For the text-containing cell, return its midpoint in (X, Y) coordinate format. 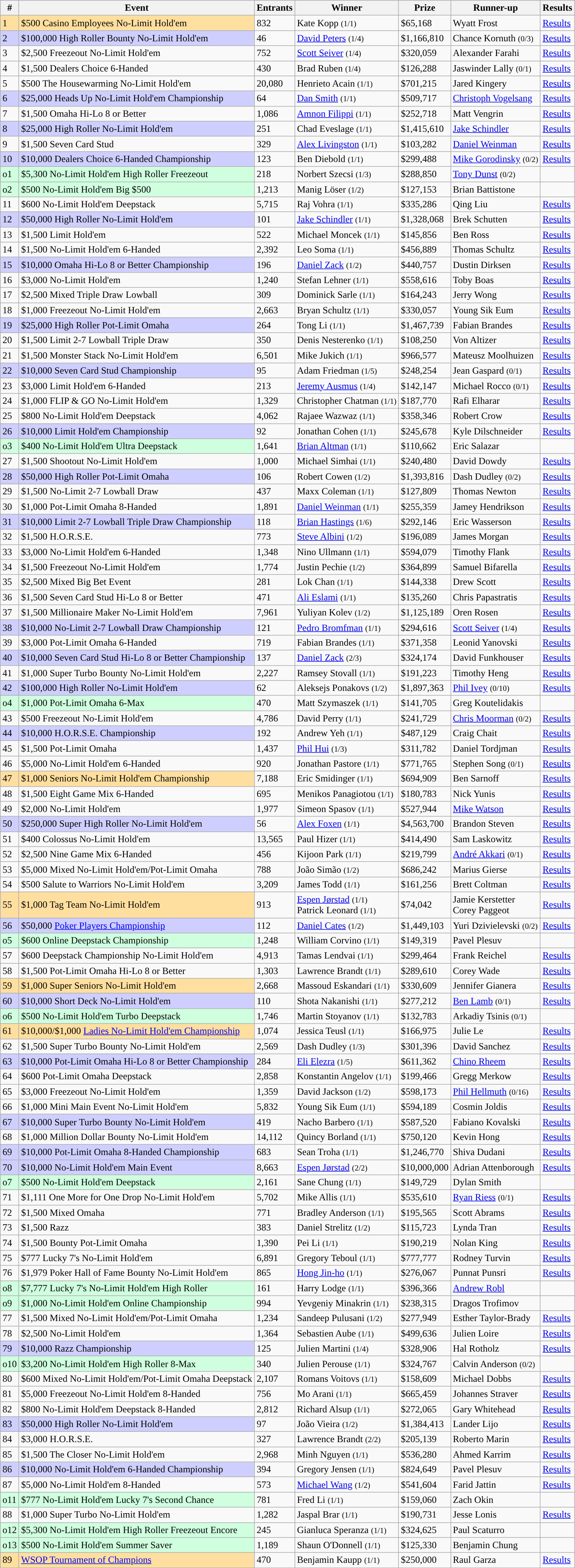
72 (10, 1213)
$50,000 Poker Players Championship (137, 926)
Pei Li (1/1) (347, 1243)
Andrew Robl (496, 1288)
$1,415,610 (425, 129)
Event (137, 8)
$1,384,413 (425, 1424)
$158,609 (425, 1379)
$127,153 (425, 189)
Brett Coltman (496, 884)
$966,577 (425, 355)
Alexander Farahi (496, 53)
Simeon Spasov (1/1) (347, 809)
Mateusz Moolhuizen (496, 355)
João Vieira (1/2) (347, 1424)
Michael Simhai (1/1) (347, 461)
Benjamin Kaupp (1/1) (347, 1560)
$330,609 (425, 986)
Tony Dunst (0/2) (496, 174)
$10,000 Seven Card Stud Hi-Lo 8 or Better Championship (137, 658)
Jared Kingery (496, 83)
Julien Martini (1/4) (347, 1348)
Matt Szymaszek (1/1) (347, 703)
$10,000 Limit 2-7 Lowball Triple Draw Championship (137, 522)
14 (10, 250)
43 (10, 718)
Dustin Dirksen (496, 265)
Daniel Weinman (1/1) (347, 507)
192 (275, 733)
Sandeep Pulusani (1/2) (347, 1318)
$1,500 No-Limit Hold'em 6-Handed (137, 250)
Henrieto Acain (1/1) (347, 83)
161 (275, 1288)
1,086 (275, 114)
37 (10, 612)
10 (10, 159)
Rajaee Wazwaz (1/1) (347, 416)
12 (10, 220)
$25,000 Heads Up No-Limit Hold'em Championship (137, 98)
$1,000 Super Turbo Bounty No-Limit Hold'em (137, 673)
$205,139 (425, 1439)
9 (10, 144)
Jake Schindler (1/1) (347, 220)
Gregg Merkow (496, 1076)
Fabian Brandes (496, 325)
$161,256 (425, 884)
13,565 (275, 839)
83 (10, 1424)
$1,500 No-Limit 2-7 Lowball Draw (137, 492)
Chad Eveslage (1/1) (347, 129)
110 (275, 1001)
Daniel Strelitz (1/2) (347, 1228)
Leo Soma (1/1) (347, 250)
Aleksejs Ponakovs (1/2) (347, 688)
$328,906 (425, 1348)
329 (275, 144)
Michael Wang (1/2) (347, 1485)
$74,042 (425, 905)
Winner (347, 8)
$3,000 H.O.R.S.E. (137, 1439)
$3,000 Pot-Limit Omaha 6-Handed (137, 642)
$7,777 Lucky 7's No-Limit Hold'em High Roller (137, 1288)
$665,459 (425, 1394)
Dominick Sarle (1/1) (347, 295)
123 (275, 159)
832 (275, 23)
Ben Lamb (0/1) (496, 1001)
o11 (10, 1500)
Nick Yunis (496, 794)
Greg Koutelidakis (496, 703)
$299,464 (425, 956)
Kyle Dilschneider (496, 431)
$10,000 No-Limit Hold'em Main Event (137, 1167)
19 (10, 325)
Corey Wade (496, 971)
$1,000 No-Limit Hold'em Online Championship (137, 1303)
$5,300 No-Limit Hold'em High Roller Freezeout Encore (137, 1530)
1,891 (275, 507)
$1,111 One More for One Drop No-Limit Hold'em (137, 1198)
Samuel Bifarella (496, 567)
49 (10, 809)
$686,242 (425, 869)
$180,783 (425, 794)
$371,358 (425, 642)
Dash Dudley (0/2) (496, 476)
63 (10, 1061)
4 (10, 68)
Phil Ivey (0/10) (496, 688)
David Peters (1/4) (347, 38)
$500 Freezeout No-Limit Hold'em (137, 718)
2,858 (275, 1076)
6,891 (275, 1258)
$487,129 (425, 733)
$10,000 Limit Hold'em Championship (137, 431)
$311,782 (425, 748)
522 (275, 235)
788 (275, 869)
80 (10, 1379)
34 (10, 567)
$100,000 High Roller Bounty No-Limit Hold'em (137, 38)
112 (275, 926)
Brian Battistone (496, 189)
$2,500 Nine Game Mix 6-Handed (137, 854)
419 (275, 1122)
106 (275, 476)
30 (10, 507)
$166,975 (425, 1031)
36 (10, 597)
Frank Reichel (496, 956)
Bradley Anderson (1/1) (347, 1213)
$10,000 Super Turbo Bounty No-Limit Hold'em (137, 1122)
$149,319 (425, 941)
52 (10, 854)
2,161 (275, 1182)
471 (275, 597)
383 (275, 1228)
88 (10, 1515)
Mike Gorodinsky (0/2) (496, 159)
Young Sik Eum (496, 310)
55 (10, 905)
$1,166,810 (425, 38)
$3,000 Limit Hold'em 6-Handed (137, 386)
Thomas Newton (496, 492)
1,282 (275, 1515)
$149,729 (425, 1182)
$777 No-Limit Hold'em Lucky 7's Second Chance (137, 1500)
Raul Garza (496, 1560)
$240,480 (425, 461)
Drew Scott (496, 582)
Von Altizer (496, 340)
$289,610 (425, 971)
1,774 (275, 567)
$288,850 (425, 174)
92 (275, 431)
18 (10, 310)
$500 Casino Employees No-Limit Hold'em (137, 23)
Jaspal Brar (1/1) (347, 1515)
38 (10, 627)
Harry Lodge (1/1) (347, 1288)
$3,000 Freezeout No-Limit Hold'em (137, 1092)
$2,500 Mixed Big Bet Event (137, 582)
Stefan Lehner (1/1) (347, 280)
251 (275, 129)
78 (10, 1333)
33 (10, 552)
771 (275, 1213)
$245,678 (425, 431)
1,364 (275, 1333)
o6 (10, 1016)
$358,346 (425, 416)
$187,770 (425, 401)
Benjamin Chung (496, 1545)
86 (10, 1470)
Robert Crow (496, 416)
$250,000 (425, 1560)
$499,636 (425, 1333)
Brian Altman (1/1) (347, 446)
218 (275, 174)
Nino Ullmann (1/1) (347, 552)
Brian Hastings (1/6) (347, 522)
Pedro Bromfman (1/1) (347, 627)
2,668 (275, 986)
2,569 (275, 1046)
2,968 (275, 1454)
$1,500 Dealers Choice 6-Handed (137, 68)
Entrants (275, 8)
$10,000/$1,000 Ladies No-Limit Hold'em Championship (137, 1031)
1,213 (275, 189)
Chino Rheem (496, 1061)
$25,000 High Roller Pot-Limit Omaha (137, 325)
$50,000 High Roller Pot-Limit Omaha (137, 476)
1,390 (275, 1243)
$324,174 (425, 658)
7,188 (275, 779)
Eric Smidinger (1/1) (347, 779)
79 (10, 1348)
$292,146 (425, 522)
$10,000 No-Limit 2-7 Lowball Draw Championship (137, 627)
$132,783 (425, 1016)
1,746 (275, 1016)
$1,500 Seven Card Stud Hi-Lo 8 or Better (137, 597)
24 (10, 401)
Chris Moorman (0/2) (496, 718)
$276,067 (425, 1273)
77 (10, 1318)
$600 Pot-Limit Omaha Deepstack (137, 1076)
$65,168 (425, 23)
81 (10, 1394)
$1,000 Super Seniors No-Limit Hold'em (137, 986)
Cosmin Joldis (496, 1107)
920 (275, 764)
994 (275, 1303)
$600 Online Deepstack Championship (137, 941)
$500 No-Limit Hold'em Turbo Deepstack (137, 1016)
$10,000 H.O.R.S.E. Championship (137, 733)
$600 Mixed No-Limit Hold'em/Pot-Limit Omaha Deepstack (137, 1379)
781 (275, 1500)
Jeremy Ausmus (1/4) (347, 386)
57 (10, 956)
Brad Ruben (1/4) (347, 68)
Gregory Teboul (1/1) (347, 1258)
Ben Diebold (1/1) (347, 159)
o9 (10, 1303)
$2,000 No-Limit Hold'em (137, 809)
$10,000,000 (425, 1167)
$1,500 Mixed No-Limit Hold'em/Pot-Limit Omaha (137, 1318)
Zach Okin (496, 1500)
Espen Jørstad (2/2) (347, 1167)
50 (10, 824)
101 (275, 220)
Timothy Heng (496, 673)
$800 No-Limit Hold'em Deepstack 8-Handed (137, 1409)
Dylan Smith (496, 1182)
$750,120 (425, 1137)
65 (10, 1092)
Jonathan Cohen (1/1) (347, 431)
Jesse Lonis (496, 1515)
$110,662 (425, 446)
Farid Jattin (496, 1485)
Brandon Steven (496, 824)
$594,189 (425, 1107)
$1,500 Limit Hold'em (137, 235)
66 (10, 1107)
118 (275, 522)
$219,799 (425, 854)
WSOP Tournament of Champions (137, 1560)
$777,777 (425, 1258)
Jerry Wong (496, 295)
$800 No-Limit Hold'em Deepstack (137, 416)
Alex Foxen (1/1) (347, 824)
$777 Lucky 7's No-Limit Hold'em (137, 1258)
Calvin Anderson (0/2) (496, 1364)
25 (10, 416)
Justin Pechie (1/2) (347, 567)
69 (10, 1152)
Prize (425, 8)
76 (10, 1273)
Yuliyan Kolev (1/2) (347, 612)
Sam Laskowitz (496, 839)
$1,125,189 (425, 612)
$277,212 (425, 1001)
Toby Boas (496, 280)
$10,000 Pot-Limit Omaha 8-Handed Championship (137, 1152)
85 (10, 1454)
o3 (10, 446)
$1,500 The Closer No-Limit Hold'em (137, 1454)
$299,488 (425, 159)
$10,000 Razz Championship (137, 1348)
$4,563,700 (425, 824)
Marius Gierse (496, 869)
$164,243 (425, 295)
Adrian Attenborough (496, 1167)
Brek Schutten (496, 220)
$335,286 (425, 204)
Julie Le (496, 1031)
Yevgeniy Minakrin (1/1) (347, 1303)
João Simão (1/2) (347, 869)
Quincy Borland (1/1) (347, 1137)
Sebastien Aube (1/1) (347, 1333)
13 (10, 235)
$1,500 Seven Card Stud (137, 144)
$500 No-Limit Hold'em Deepstack (137, 1182)
Jake Schindler (496, 129)
3 (10, 53)
$238,315 (425, 1303)
$600 Deepstack Championship No-Limit Hold'em (137, 956)
# (10, 8)
Kate Kopp (1/1) (347, 23)
$10,000 Omaha Hi-Lo 8 or Better Championship (137, 265)
Runner-up (496, 8)
Fabian Brandes (1/1) (347, 642)
340 (275, 1364)
2,812 (275, 1409)
87 (10, 1485)
Nacho Barbero (1/1) (347, 1122)
$1,500 Bounty Pot-Limit Omaha (137, 1243)
$364,899 (425, 567)
$324,767 (425, 1364)
$320,059 (425, 53)
2,663 (275, 310)
$190,731 (425, 1515)
5 (10, 83)
2,107 (275, 1379)
6,501 (275, 355)
$558,616 (425, 280)
$527,944 (425, 809)
137 (275, 658)
Manig Löser (1/2) (347, 189)
$400 Colossus No-Limit Hold'em (137, 839)
$2,500 Freezeout No-Limit Hold'em (137, 53)
Julien Loire (496, 1333)
Paul Scaturro (496, 1530)
Gary Whitehead (496, 1409)
$10,000 Pot-Limit Omaha Hi-Lo 8 or Better Championship (137, 1061)
$135,260 (425, 597)
95 (275, 370)
719 (275, 642)
o4 (10, 703)
Ryan Riess (0/1) (496, 1198)
$1,500 Pot-Limit Omaha (137, 748)
$694,909 (425, 779)
40 (10, 658)
Massoud Eskandari (1/1) (347, 986)
Ben Ross (496, 235)
$536,280 (425, 1454)
$1,500 Shootout No-Limit Hold'em (137, 461)
309 (275, 295)
752 (275, 53)
125 (275, 1348)
350 (275, 340)
Eli Elezra (1/5) (347, 1061)
Adam Friedman (1/5) (347, 370)
Denis Nesterenko (1/1) (347, 340)
$1,328,068 (425, 220)
1,189 (275, 1545)
Sane Chung (1/1) (347, 1182)
$535,610 (425, 1198)
$1,500 Freezeout No-Limit Hold'em (137, 567)
Richard Alsup (1/1) (347, 1409)
$252,718 (425, 114)
$1,500 Millionaire Maker No-Limit Hold'em (137, 612)
437 (275, 492)
Jamie Kerstetter Corey Paggeot (496, 905)
29 (10, 492)
Timothy Flank (496, 552)
Jonathan Pastore (1/1) (347, 764)
Johannes Straver (496, 1394)
Ali Eslami (1/1) (347, 597)
59 (10, 986)
$103,282 (425, 144)
1,977 (275, 809)
Rodney Turvin (496, 1258)
$10,000 No-Limit Hold'em 6-Handed Championship (137, 1470)
Shota Nakanishi (1/1) (347, 1001)
Dragos Trofimov (496, 1303)
7 (10, 114)
André Akkari (0/1) (496, 854)
61 (10, 1031)
$1,000 Pot-Limit Omaha 6-Max (137, 703)
$272,065 (425, 1409)
Roberto Marin (496, 1439)
$440,757 (425, 265)
Martin Stoyanov (1/1) (347, 1016)
1,248 (275, 941)
Gianluca Speranza (1/1) (347, 1530)
60 (10, 1001)
15 (10, 265)
David Dowdy (496, 461)
Stephen Song (0/1) (496, 764)
74 (10, 1243)
2,227 (275, 673)
$277,949 (425, 1318)
Daniel Cates (1/2) (347, 926)
456 (275, 854)
$324,625 (425, 1530)
$1,393,816 (425, 476)
$587,520 (425, 1122)
683 (275, 1152)
Nolan King (496, 1243)
David Perry (1/1) (347, 718)
$126,288 (425, 68)
Alex Livingston (1/1) (347, 144)
213 (275, 386)
$598,173 (425, 1092)
$1,000 Million Dollar Bounty No-Limit Hold'em (137, 1137)
35 (10, 582)
Chance Kornuth (0/3) (496, 38)
73 (10, 1228)
47 (10, 779)
$301,396 (425, 1046)
$125,330 (425, 1545)
89 (10, 1560)
Thomas Schultz (496, 250)
Daniel Tordjman (496, 748)
1,641 (275, 446)
$127,809 (425, 492)
Christoph Vogelsang (496, 98)
26 (10, 431)
48 (10, 794)
21 (10, 355)
1,234 (275, 1318)
23 (10, 386)
Mike Watson (496, 809)
39 (10, 642)
Daniel Zack (2/3) (347, 658)
Ben Sarnoff (496, 779)
$1,467,739 (425, 325)
20 (10, 340)
$5,000 No-Limit Hold'em 6-Handed (137, 764)
20,080 (275, 83)
Menikos Panagiotou (1/1) (347, 794)
Daniel Weinman (496, 144)
1,359 (275, 1092)
32 (10, 537)
264 (275, 325)
$1,500 Monster Stack No-Limit Hold'em (137, 355)
$771,765 (425, 764)
Scott Abrams (496, 1213)
Mo Arani (1/1) (347, 1394)
Esther Taylor-Brady (496, 1318)
$1,500 Super Turbo Bounty No-Limit Hold'em (137, 1046)
5,715 (275, 204)
Amnon Filippi (1/1) (347, 114)
2,392 (275, 250)
$10,000 Dealers Choice 6-Handed Championship (137, 159)
$5,000 Mixed No-Limit Hold'em/Pot-Limit Omaha (137, 869)
$3,200 No-Limit Hold'em High Roller 8-Max (137, 1364)
$1,500 Razz (137, 1228)
Jean Gaspard (0/1) (496, 370)
1,437 (275, 748)
Jessica Teusl (1/1) (347, 1031)
o12 (10, 1530)
41 (10, 673)
$141,705 (425, 703)
Ahmed Karrim (496, 1454)
$1,000 Tag Team No-Limit Hold'em (137, 905)
67 (10, 1122)
Yuri Dzivielevski (0/2) (496, 926)
Konstantin Angelov (1/1) (347, 1076)
Lawrence Brandt (2/2) (347, 1439)
Maxx Coleman (1/1) (347, 492)
1,000 (275, 461)
$500 No-Limit Hold'em Big $500 (137, 189)
$159,060 (425, 1500)
Kijoon Park (1/1) (347, 854)
Lawrence Brandt (1/1) (347, 971)
28 (10, 476)
$3,000 No-Limit Hold'em (137, 280)
913 (275, 905)
Punnat Punsri (496, 1273)
245 (275, 1530)
Arkadiy Tsinis (0/1) (496, 1016)
$330,057 (425, 310)
Jamey Hendrikson (496, 507)
Hong Jin-ho (1/1) (347, 1273)
$145,856 (425, 235)
$250,000 Super High Roller No-Limit Hold'em (137, 824)
Gregory Jensen (1/1) (347, 1470)
Andrew Yeh (1/1) (347, 733)
Phil Hui (1/3) (347, 748)
$396,366 (425, 1288)
Minh Nguyen (1/1) (347, 1454)
$500 The Housewarming No-Limit Hold'em (137, 83)
$255,359 (425, 507)
$1,246,770 (425, 1152)
Lander Lijo (496, 1424)
$10,000 Seven Card Stud Championship (137, 370)
7,961 (275, 612)
Daniel Zack (1/2) (347, 265)
o10 (10, 1364)
o5 (10, 941)
$456,889 (425, 250)
71 (10, 1198)
196 (275, 265)
Qing Liu (496, 204)
Ramsey Stovall (1/1) (347, 673)
$199,466 (425, 1076)
$142,147 (425, 386)
Jennifer Gianera (496, 986)
o1 (10, 174)
$1,000 Pot-Limit Omaha 8-Handed (137, 507)
James Todd (1/1) (347, 884)
1 (10, 23)
David Funkhouser (496, 658)
$1,000 FLIP & GO No-Limit Hold'em (137, 401)
$1,500 Eight Game Mix 6-Handed (137, 794)
$144,338 (425, 582)
865 (275, 1273)
Matt Vengrin (496, 114)
Sean Troha (1/1) (347, 1152)
Paul Hizer (1/1) (347, 839)
Espen Jørstad (1/1) Patrick Leonard (1/1) (347, 905)
Michael Rocco (0/1) (496, 386)
17 (10, 295)
327 (275, 1439)
42 (10, 688)
$509,717 (425, 98)
27 (10, 461)
$108,250 (425, 340)
$5,300 No-Limit Hold'em High Roller Freezeout (137, 174)
$1,979 Poker Hall of Fame Bounty No-Limit Hold'em (137, 1273)
430 (275, 68)
$414,490 (425, 839)
$1,897,363 (425, 688)
$1,000 Super Turbo No-Limit Hold'em (137, 1515)
284 (275, 1061)
$100,000 High Roller No-Limit Hold'em (137, 688)
Wyatt Frost (496, 23)
14,112 (275, 1137)
Julien Perouse (1/1) (347, 1364)
97 (275, 1424)
5,832 (275, 1107)
$1,500 H.O.R.S.E. (137, 537)
$3,000 No-Limit Hold'em 6-Handed (137, 552)
$5,000 No-Limit Hold'em 8-Handed (137, 1485)
Leonid Yanovski (496, 642)
Mike Jukich (1/1) (347, 355)
David Jackson (1/2) (347, 1092)
Bryan Schultz (1/1) (347, 310)
Michael Dobbs (496, 1379)
2 (10, 38)
Eric Salazar (496, 446)
Eric Wasserson (496, 522)
o2 (10, 189)
Romans Voitovs (1/1) (347, 1379)
75 (10, 1258)
$1,000 Freezeout No-Limit Hold'em (137, 310)
David Sanchez (496, 1046)
121 (275, 627)
$541,604 (425, 1485)
$294,616 (425, 627)
$25,000 High Roller No-Limit Hold'em (137, 129)
$400 No-Limit Hold'em Ultra Deepstack (137, 446)
$191,223 (425, 673)
Tong Li (1/1) (347, 325)
8,663 (275, 1167)
4,786 (275, 718)
82 (10, 1409)
1,348 (275, 552)
4,913 (275, 956)
William Corvino (1/1) (347, 941)
$500 Salute to Warriors No-Limit Hold'em (137, 884)
Raj Vohra (1/1) (347, 204)
Tamas Lendvai (1/1) (347, 956)
53 (10, 869)
1,240 (275, 280)
$701,215 (425, 83)
281 (275, 582)
$115,723 (425, 1228)
Chris Papastratis (496, 597)
Rafi Elharar (496, 401)
756 (275, 1394)
$1,000 Seniors No-Limit Hold'em Championship (137, 779)
5,702 (275, 1198)
Mike Allis (1/1) (347, 1198)
$190,219 (425, 1243)
$2,500 Mixed Triple Draw Lowball (137, 295)
Shaun O'Donnell (1/1) (347, 1545)
Craig Chait (496, 733)
James Morgan (496, 537)
Christopher Chatman (1/1) (347, 401)
11 (10, 204)
Fred Li (1/1) (347, 1500)
70 (10, 1167)
$5,000 Freezeout No-Limit Hold'em 8-Handed (137, 1394)
$500 No-Limit Hold'em Summer Saver (137, 1545)
$248,254 (425, 370)
$2,500 No-Limit Hold'em (137, 1333)
22 (10, 370)
Fabiano Kovalski (496, 1122)
Shiva Dudani (496, 1152)
Dan Smith (1/1) (347, 98)
$1,500 Limit 2-7 Lowball Triple Draw (137, 340)
o7 (10, 1182)
51 (10, 839)
Norbert Szecsi (1/3) (347, 174)
$824,649 (425, 1470)
58 (10, 971)
Lok Chan (1/1) (347, 582)
Hal Rotholz (496, 1348)
54 (10, 884)
$241,729 (425, 718)
$1,449,103 (425, 926)
$1,500 Mixed Omaha (137, 1213)
6 (10, 98)
394 (275, 1470)
Robert Cowen (1/2) (347, 476)
Jaswinder Lally (0/1) (496, 68)
68 (10, 1137)
Kevin Hong (496, 1137)
45 (10, 748)
$196,089 (425, 537)
Dash Dudley (1/3) (347, 1046)
$1,000 Mini Main Event No-Limit Hold'em (137, 1107)
$10,000 Short Deck No-Limit Hold'em (137, 1001)
1,329 (275, 401)
Young Sik Eum (1/1) (347, 1107)
8 (10, 129)
$600 No-Limit Hold'em Deepstack (137, 204)
1,074 (275, 1031)
$611,362 (425, 1061)
1,303 (275, 971)
$1,500 Omaha Hi-Lo 8 or Better (137, 114)
o13 (10, 1545)
o8 (10, 1288)
Lynda Tran (496, 1228)
4,062 (275, 416)
773 (275, 537)
Michael Moncek (1/1) (347, 235)
44 (10, 733)
573 (275, 1485)
695 (275, 794)
Steve Albini (1/2) (347, 537)
$1,500 Pot-Limit Omaha Hi-Lo 8 or Better (137, 971)
$195,565 (425, 1213)
3,209 (275, 884)
31 (10, 522)
$594,079 (425, 552)
84 (10, 1439)
Oren Rosen (496, 612)
Phil Hellmuth (0/16) (496, 1092)
16 (10, 280)
